Capture the cell that displays the provided text and extract its [x, y] central coordinate. 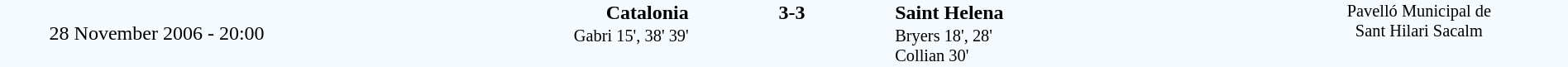
3-3 [791, 12]
Catalonia [501, 12]
Pavelló Municipal de Sant Hilari Sacalm [1419, 33]
Bryers 18', 28'Collian 30' [1082, 46]
28 November 2006 - 20:00 [157, 33]
Gabri 15', 38' 39' [501, 46]
Saint Helena [1082, 12]
